Return (x, y) of the center of cell containing provided text 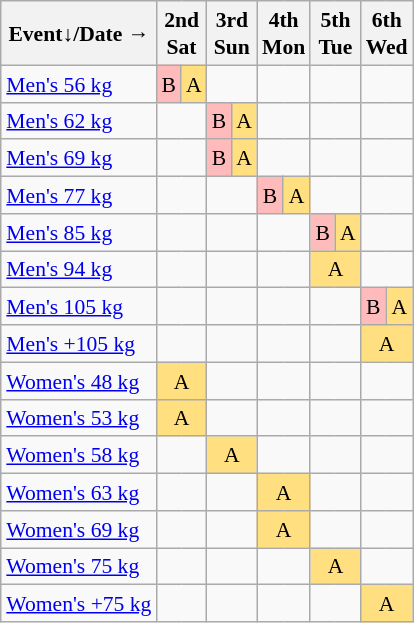
3rdSun (232, 33)
2ndSat (181, 33)
Women's 63 kg (78, 492)
Women's 75 kg (78, 566)
Event↓/Date → (78, 33)
Women's 48 kg (78, 380)
Men's 56 kg (78, 84)
Men's 77 kg (78, 194)
Men's +105 kg (78, 344)
4thMon (284, 33)
Men's 85 kg (78, 232)
5thTue (335, 33)
Men's 105 kg (78, 306)
Women's 53 kg (78, 418)
Men's 69 kg (78, 158)
6thWed (387, 33)
Women's +75 kg (78, 604)
Women's 58 kg (78, 454)
Men's 62 kg (78, 120)
Women's 69 kg (78, 528)
Men's 94 kg (78, 268)
